Detect which cell encompasses the target text, then output its (X, Y) center coordinate. 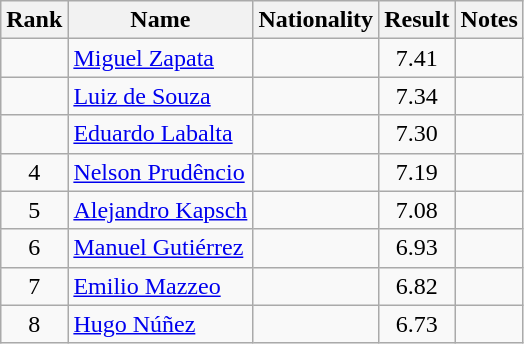
Emilio Mazzeo (160, 286)
7.34 (417, 96)
Nationality (316, 20)
Result (417, 20)
6.93 (417, 248)
8 (34, 324)
6 (34, 248)
6.82 (417, 286)
Hugo Núñez (160, 324)
Name (160, 20)
Manuel Gutiérrez (160, 248)
5 (34, 210)
6.73 (417, 324)
7.30 (417, 134)
Nelson Prudêncio (160, 172)
7.41 (417, 58)
Notes (489, 20)
7 (34, 286)
Eduardo Labalta (160, 134)
7.19 (417, 172)
4 (34, 172)
Rank (34, 20)
Miguel Zapata (160, 58)
Alejandro Kapsch (160, 210)
7.08 (417, 210)
Luiz de Souza (160, 96)
